Determine the (X, Y) coordinate at the center of the cell enclosing the given text.  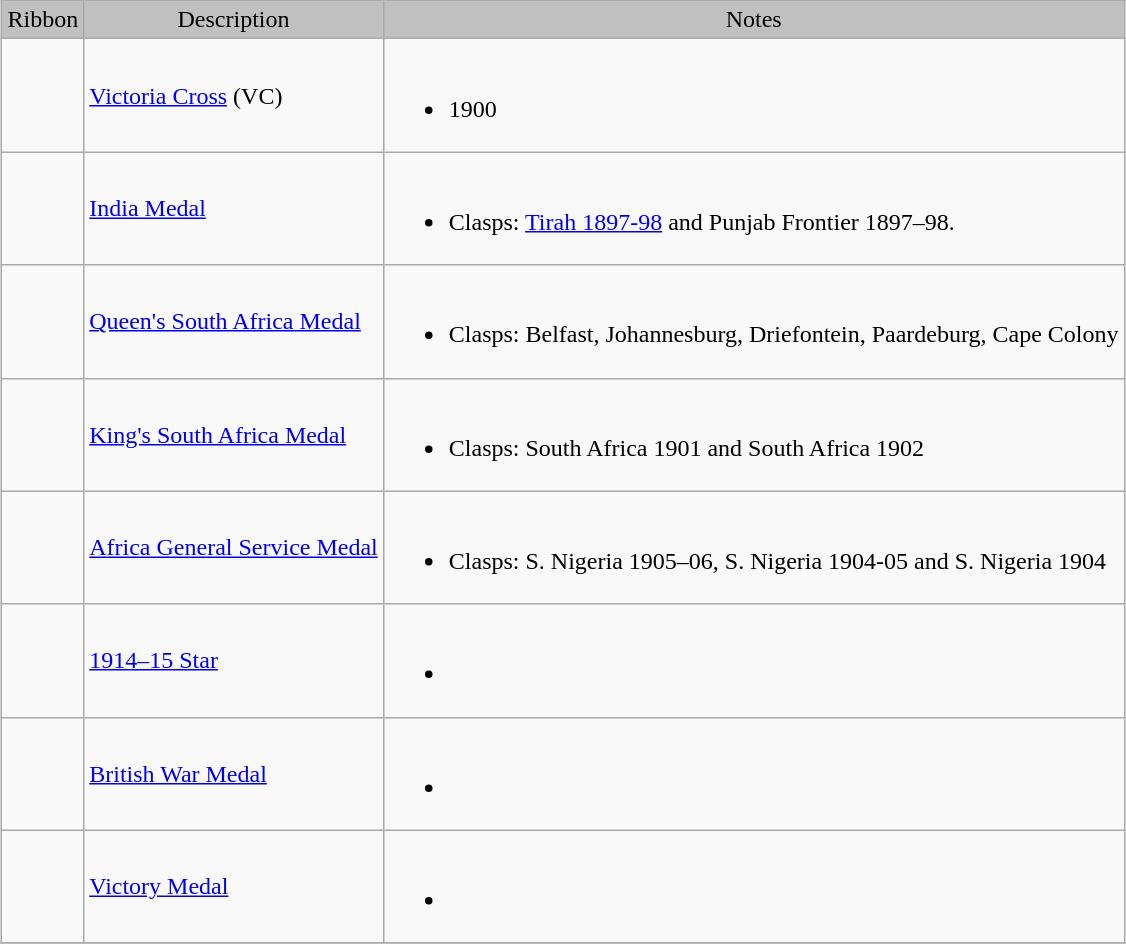
India Medal (234, 208)
Africa General Service Medal (234, 548)
Victoria Cross (VC) (234, 96)
1914–15 Star (234, 660)
King's South Africa Medal (234, 434)
Clasps: Tirah 1897-98 and Punjab Frontier 1897–98. (754, 208)
1900 (754, 96)
Victory Medal (234, 886)
British War Medal (234, 774)
Ribbon (43, 20)
Clasps: South Africa 1901 and South Africa 1902 (754, 434)
Queen's South Africa Medal (234, 322)
Description (234, 20)
Notes (754, 20)
Clasps: S. Nigeria 1905–06, S. Nigeria 1904-05 and S. Nigeria 1904 (754, 548)
Clasps: Belfast, Johannesburg, Driefontein, Paardeburg, Cape Colony (754, 322)
